Provide the (X, Y) coordinate of the cell's center where the given text is located.  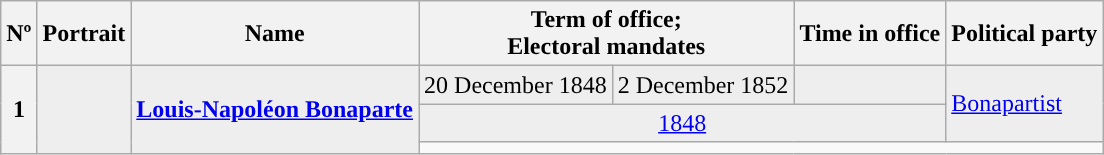
1 (19, 110)
Louis-Napoléon Bonaparte (275, 110)
Bonapartist (1024, 104)
1848 (682, 123)
Political party (1024, 34)
Time in office (870, 34)
Portrait (84, 34)
Name (275, 34)
Term of office;Electoral mandates (606, 34)
2 December 1852 (703, 85)
Nº (19, 34)
20 December 1848 (516, 85)
